Find where the given text appears and provide that cell's center as [x, y] coordinate. 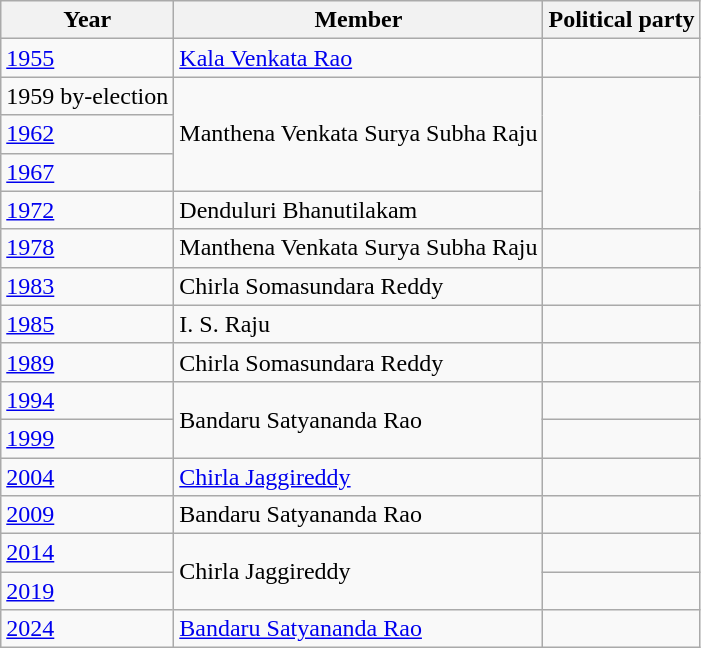
1994 [88, 400]
1959 by-election [88, 96]
2024 [88, 629]
Denduluri Bhanutilakam [358, 210]
1999 [88, 438]
Kala Venkata Rao [358, 58]
2019 [88, 591]
1985 [88, 324]
1967 [88, 172]
2014 [88, 553]
1955 [88, 58]
Political party [622, 20]
1962 [88, 134]
1972 [88, 210]
1978 [88, 248]
Member [358, 20]
1983 [88, 286]
1989 [88, 362]
2009 [88, 515]
Year [88, 20]
2004 [88, 477]
I. S. Raju [358, 324]
